Determine the [X, Y] coordinate at the center of the cell enclosing the given text.  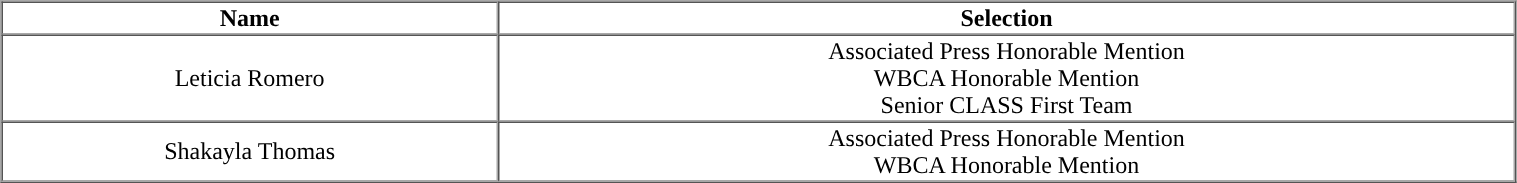
Name [250, 18]
Associated Press Honorable MentionWBCA Honorable Mention [1007, 152]
Selection [1007, 18]
Shakayla Thomas [250, 152]
Leticia Romero [250, 78]
Associated Press Honorable MentionWBCA Honorable MentionSenior CLASS First Team [1007, 78]
